Detect which cell encompasses the target text, then output its (x, y) center coordinate. 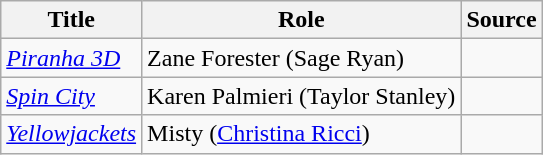
Title (72, 20)
Spin City (72, 96)
Misty (Christina Ricci) (302, 134)
Source (502, 20)
Role (302, 20)
Karen Palmieri (Taylor Stanley) (302, 96)
Yellowjackets (72, 134)
Piranha 3D (72, 58)
Zane Forester (Sage Ryan) (302, 58)
